Detect which cell encompasses the target text, then output its (x, y) center coordinate. 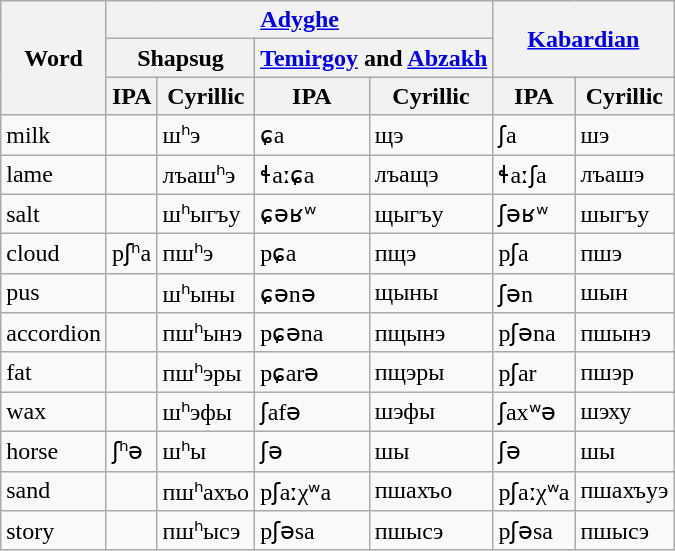
шʰыгъу (206, 214)
ʃa (534, 135)
ɕəʁʷ (312, 214)
лъащэ (431, 174)
pʃʰa (132, 254)
шэ (624, 135)
fat (54, 372)
lame (54, 174)
щыны (431, 293)
ʃən (534, 293)
ɕa (312, 135)
шʰы (206, 451)
ʃəʁʷ (534, 214)
пщэры (431, 372)
пшэ (624, 254)
шыгъу (624, 214)
accordion (54, 333)
пшʰэры (206, 372)
story (54, 531)
Shapsug (180, 58)
щэ (431, 135)
pɕa (312, 254)
pʃəna (534, 333)
пшахъуэ (624, 491)
пщэ (431, 254)
pʃar (534, 372)
шэху (624, 412)
Kabardian (584, 39)
pɕəna (312, 333)
пшахъо (431, 491)
Word (54, 58)
пшʰысэ (206, 531)
wax (54, 412)
пшʰынэ (206, 333)
ɬaːʃa (534, 174)
horse (54, 451)
ʃaxʷə (534, 412)
Temirgoy and Abzakh (374, 58)
пшʰахъо (206, 491)
cloud (54, 254)
ʃʰə (132, 451)
шэфы (431, 412)
шʰыны (206, 293)
пщынэ (431, 333)
pus (54, 293)
шʰэ (206, 135)
sand (54, 491)
ɬaːɕa (312, 174)
пшынэ (624, 333)
ʃafə (312, 412)
ɕənə (312, 293)
шʰэфы (206, 412)
Adyghe (299, 20)
salt (54, 214)
milk (54, 135)
пшэр (624, 372)
лъашэ (624, 174)
пшʰэ (206, 254)
pʃa (534, 254)
pɕarə (312, 372)
шын (624, 293)
лъашʰэ (206, 174)
щыгъу (431, 214)
